Locate the cell with the specified text and output its [x, y] center coordinate. 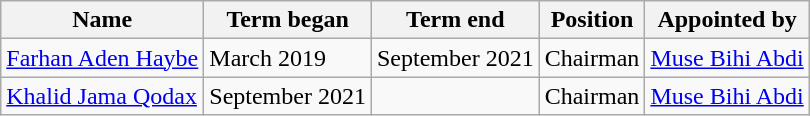
Appointed by [727, 20]
Position [592, 20]
March 2019 [288, 58]
Name [102, 20]
Khalid Jama Qodax [102, 96]
Farhan Aden Haybe [102, 58]
Term end [455, 20]
Term began [288, 20]
